Extract the [x, y] coordinate from the center of the cell holding the provided text.  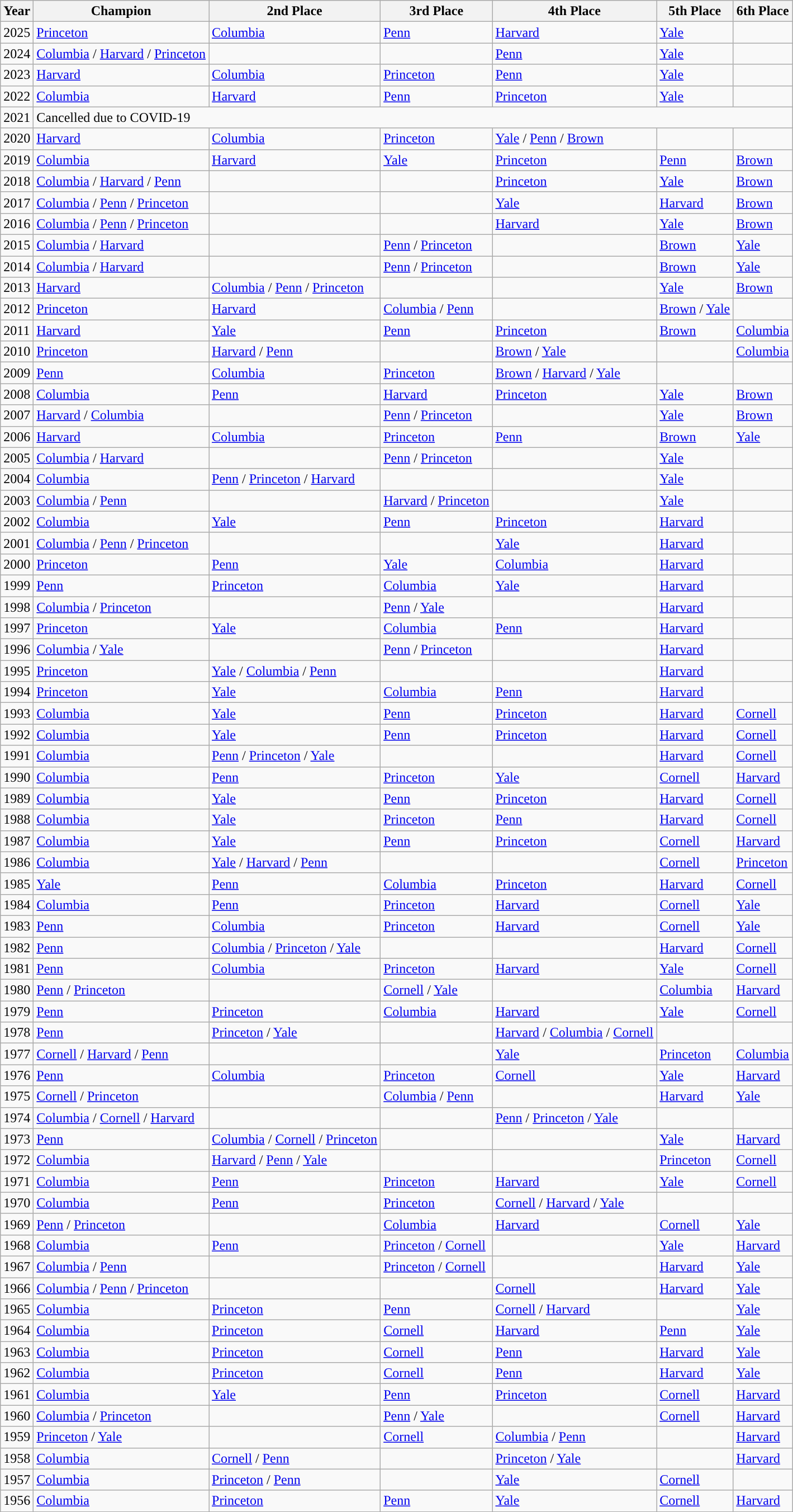
1971 [17, 1182]
2010 [17, 352]
2003 [17, 500]
1979 [17, 1012]
2017 [17, 202]
4th Place [574, 11]
2002 [17, 522]
2nd Place [295, 11]
1999 [17, 585]
2008 [17, 394]
2006 [17, 437]
Penn / Princeton / Harvard [295, 479]
1959 [17, 1437]
Columbia / Cornell / Princeton [295, 1139]
Cornell / Yale [436, 990]
2013 [17, 288]
2009 [17, 373]
1997 [17, 629]
2015 [17, 245]
2025 [17, 32]
2011 [17, 330]
1965 [17, 1310]
1993 [17, 714]
1962 [17, 1373]
2007 [17, 415]
Yale / Harvard / Penn [295, 862]
Cornell / Harvard [574, 1310]
1985 [17, 883]
1990 [17, 777]
1983 [17, 926]
1975 [17, 1097]
1957 [17, 1480]
2014 [17, 267]
Yale / Columbia / Penn [295, 671]
1967 [17, 1267]
1968 [17, 1245]
2024 [17, 54]
2012 [17, 309]
Columbia / Princeton / Yale [295, 948]
1969 [17, 1224]
1987 [17, 841]
1998 [17, 607]
Cornell / Princeton [121, 1097]
2021 [17, 117]
Harvard / Columbia [121, 415]
Brown / Harvard / Yale [574, 373]
1961 [17, 1395]
Harvard / Columbia / Cornell [574, 1033]
Cancelled due to COVID-19 [413, 117]
1995 [17, 671]
1964 [17, 1331]
2020 [17, 139]
Year [17, 11]
Cornell / Penn [295, 1458]
6th Place [763, 11]
1977 [17, 1054]
Champion [121, 11]
2019 [17, 160]
2000 [17, 564]
3rd Place [436, 11]
2022 [17, 96]
1984 [17, 905]
1980 [17, 990]
1978 [17, 1033]
1973 [17, 1139]
Columbia / Cornell / Harvard [121, 1118]
Columbia / Harvard / Princeton [121, 54]
1972 [17, 1160]
Columbia / Yale [121, 650]
2005 [17, 458]
Yale / Penn / Brown [574, 139]
1970 [17, 1203]
2004 [17, 479]
1960 [17, 1416]
1974 [17, 1118]
Columbia / Harvard / Penn [121, 181]
1992 [17, 735]
1966 [17, 1288]
2018 [17, 181]
1989 [17, 798]
1996 [17, 650]
Harvard / Princeton [436, 500]
1988 [17, 820]
Harvard / Penn [295, 352]
1963 [17, 1352]
1981 [17, 969]
2001 [17, 543]
1994 [17, 692]
1976 [17, 1075]
Harvard / Penn / Yale [295, 1160]
Cornell / Harvard / Yale [574, 1203]
Princeton / Penn [295, 1480]
Cornell / Harvard / Penn [121, 1054]
2016 [17, 224]
1991 [17, 756]
1958 [17, 1458]
1956 [17, 1501]
1986 [17, 862]
1982 [17, 948]
5th Place [695, 11]
2023 [17, 75]
